Scan for the cell matching the given text and deliver its [x, y] coordinate at center. 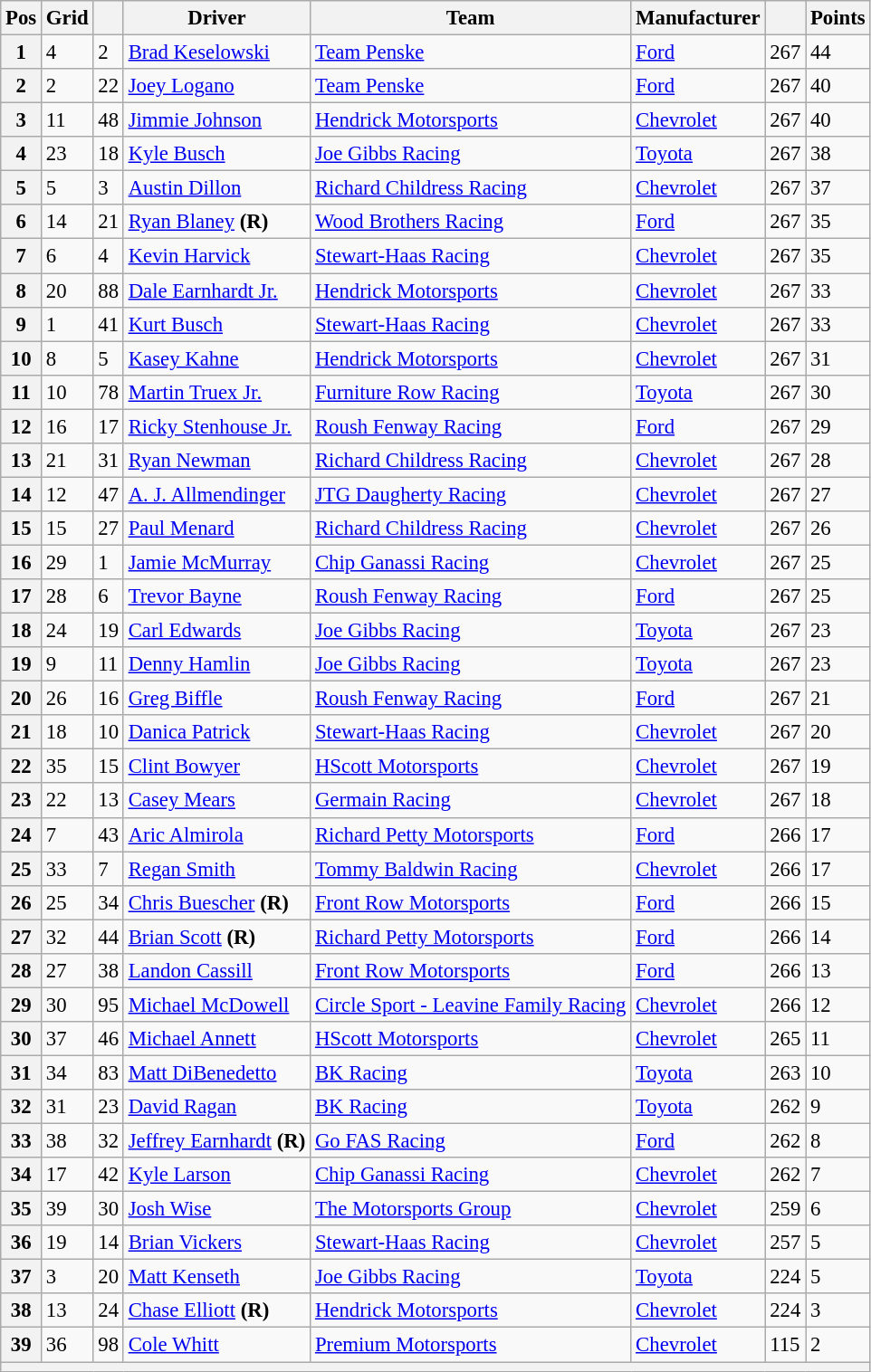
88 [109, 291]
Kyle Larson [216, 1175]
Jamie McMurray [216, 562]
Brad Keselowski [216, 52]
Ricky Stenhouse Jr. [216, 426]
Clint Bowyer [216, 767]
Martin Truex Jr. [216, 392]
Danica Patrick [216, 732]
Casey Mears [216, 801]
Circle Sport - Leavine Family Racing [471, 1005]
The Motorsports Group [471, 1209]
Ryan Blaney (R) [216, 222]
Kasey Kahne [216, 358]
47 [109, 494]
83 [109, 1072]
Kurt Busch [216, 324]
259 [786, 1209]
Germain Racing [471, 801]
257 [786, 1243]
48 [109, 120]
Jimmie Johnson [216, 120]
Brian Vickers [216, 1243]
43 [109, 834]
Denny Hamlin [216, 664]
Go FAS Racing [471, 1141]
Team [471, 18]
Kevin Harvick [216, 256]
265 [786, 1039]
41 [109, 324]
Brian Scott (R) [216, 937]
Chris Buescher (R) [216, 902]
Michael Annett [216, 1039]
78 [109, 392]
Regan Smith [216, 869]
42 [109, 1175]
Austin Dillon [216, 188]
Greg Biffle [216, 699]
Aric Almirola [216, 834]
Paul Menard [216, 529]
Landon Cassill [216, 971]
Pos [22, 18]
263 [786, 1072]
A. J. Allmendinger [216, 494]
Matt DiBenedetto [216, 1072]
Chase Elliott (R) [216, 1311]
Michael McDowell [216, 1005]
Furniture Row Racing [471, 392]
Dale Earnhardt Jr. [216, 291]
Matt Kenseth [216, 1277]
115 [786, 1345]
Tommy Baldwin Racing [471, 869]
Ryan Newman [216, 461]
Grid [67, 18]
Driver [216, 18]
Josh Wise [216, 1209]
Kyle Busch [216, 154]
98 [109, 1345]
46 [109, 1039]
Premium Motorsports [471, 1345]
Joey Logano [216, 86]
Points [838, 18]
David Ragan [216, 1107]
Jeffrey Earnhardt (R) [216, 1141]
Wood Brothers Racing [471, 222]
Manufacturer [698, 18]
Cole Whitt [216, 1345]
95 [109, 1005]
JTG Daugherty Racing [471, 494]
Carl Edwards [216, 631]
Trevor Bayne [216, 596]
